Identify which cell holds the provided text, then report its [x, y] central coordinate. 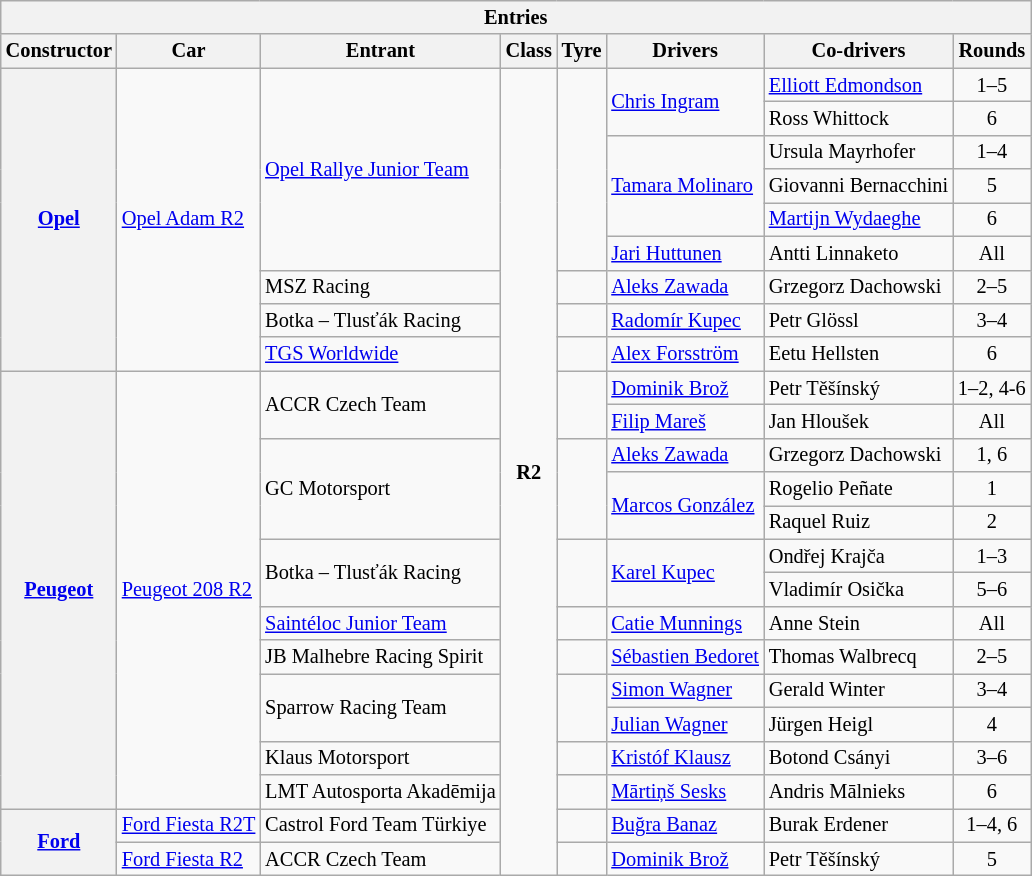
3–6 [992, 758]
Mārtiņš Sesks [684, 791]
MSZ Racing [380, 287]
1–5 [992, 85]
Buğra Banaz [684, 825]
Opel Rallye Junior Team [380, 169]
LMT Autosporta Akadēmija [380, 791]
5–6 [992, 589]
Karel Kupec [684, 572]
Martijn Wydaeghe [858, 219]
Chris Ingram [684, 102]
Klaus Motorsport [380, 758]
Ford Fiesta R2 [188, 859]
Jürgen Heigl [858, 724]
GC Motorsport [380, 488]
Alex Forsström [684, 354]
Saintéloc Junior Team [380, 623]
Kristóf Klausz [684, 758]
Giovanni Bernacchini [858, 186]
Co-drivers [858, 51]
Tyre [582, 51]
Car [188, 51]
Tamara Molinaro [684, 186]
Jan Hloušek [858, 421]
Raquel Ruiz [858, 522]
Vladimír Osička [858, 589]
Entrant [380, 51]
1, 6 [992, 455]
1–3 [992, 556]
Thomas Walbrecq [858, 657]
Constructor [59, 51]
Castrol Ford Team Türkiye [380, 825]
Opel Adam R2 [188, 220]
Sparrow Racing Team [380, 706]
Peugeot 208 R2 [188, 590]
Sébastien Bedoret [684, 657]
2 [992, 522]
1–4 [992, 152]
JB Malhebre Racing Spirit [380, 657]
Ross Whittock [858, 118]
R2 [529, 472]
Catie Munnings [684, 623]
Botond Csányi [858, 758]
4 [992, 724]
Filip Mareš [684, 421]
Antti Linnaketo [858, 253]
TGS Worldwide [380, 354]
Ondřej Krajča [858, 556]
Eetu Hellsten [858, 354]
Ursula Mayrhofer [858, 152]
Rogelio Peñate [858, 489]
Petr Glössl [858, 320]
Andris Mālnieks [858, 791]
Peugeot [59, 590]
1–2, 4-6 [992, 388]
Opel [59, 220]
Anne Stein [858, 623]
Julian Wagner [684, 724]
Gerald Winter [858, 690]
Ford Fiesta R2T [188, 825]
Simon Wagner [684, 690]
1 [992, 489]
Class [529, 51]
Marcos González [684, 506]
Entries [516, 17]
Jari Huttunen [684, 253]
1–4, 6 [992, 825]
Burak Erdener [858, 825]
Radomír Kupec [684, 320]
Elliott Edmondson [858, 85]
Rounds [992, 51]
Drivers [684, 51]
Ford [59, 842]
